Pinpoint the cell where the given text exists, returning its (X, Y) midpoint coordinate. 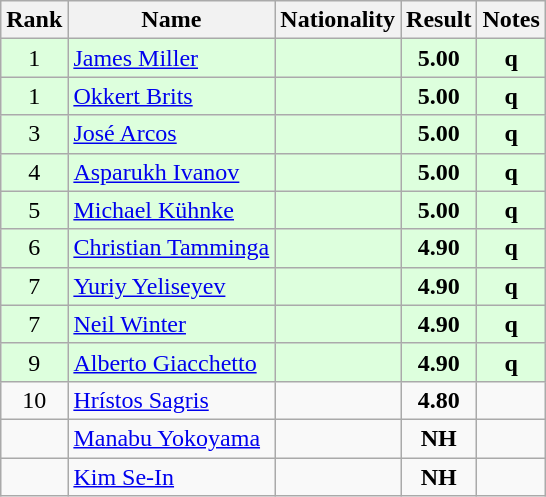
Okkert Brits (172, 96)
Rank (34, 20)
Notes (511, 20)
4 (34, 172)
9 (34, 362)
Kim Se-In (172, 477)
4.80 (439, 400)
5 (34, 210)
Yuriy Yeliseyev (172, 286)
6 (34, 248)
José Arcos (172, 134)
Alberto Giacchetto (172, 362)
3 (34, 134)
Nationality (338, 20)
Neil Winter (172, 324)
Hrístos Sagris (172, 400)
Name (172, 20)
10 (34, 400)
Result (439, 20)
Christian Tamminga (172, 248)
Manabu Yokoyama (172, 438)
Asparukh Ivanov (172, 172)
Michael Kühnke (172, 210)
James Miller (172, 58)
